Find where the given text appears and provide that cell's center as [X, Y] coordinate. 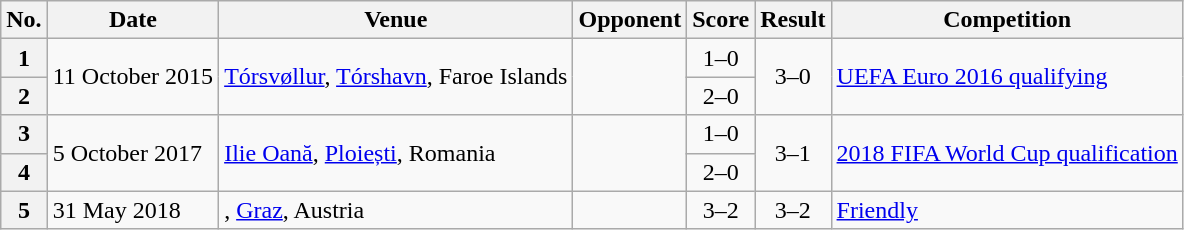
, Graz, Austria [396, 210]
3–1 [793, 153]
UEFA Euro 2016 qualifying [1007, 77]
1 [24, 58]
5 October 2017 [132, 153]
Date [132, 20]
4 [24, 172]
Venue [396, 20]
Ilie Oană, Ploiești, Romania [396, 153]
Result [793, 20]
11 October 2015 [132, 77]
No. [24, 20]
31 May 2018 [132, 210]
5 [24, 210]
Friendly [1007, 210]
3 [24, 134]
2 [24, 96]
3–0 [793, 77]
Tórsvøllur, Tórshavn, Faroe Islands [396, 77]
Opponent [630, 20]
Competition [1007, 20]
2018 FIFA World Cup qualification [1007, 153]
Score [721, 20]
